For the text-containing cell, return its midpoint in [x, y] coordinate format. 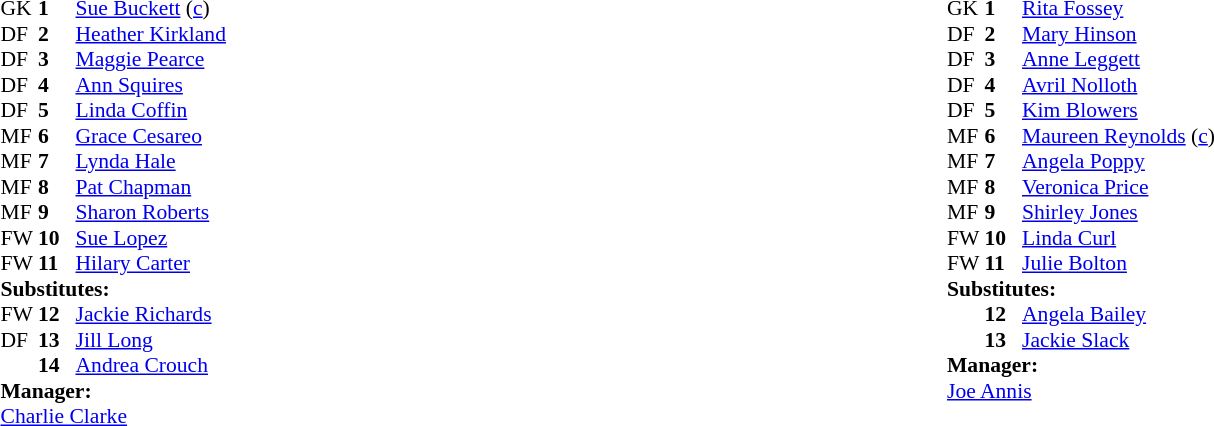
Heather Kirkland [151, 34]
Substitutes: [112, 289]
Ann Squires [151, 85]
Jill Long [151, 340]
Sharon Roberts [151, 213]
14 [57, 365]
Grace Cesareo [151, 136]
Jackie Richards [151, 315]
Hilary Carter [151, 263]
Linda Coffin [151, 111]
Sue Lopez [151, 238]
Pat Chapman [151, 187]
Manager: [112, 391]
Andrea Crouch [151, 365]
Lynda Hale [151, 161]
Maggie Pearce [151, 59]
